Determine the [X, Y] coordinate at the center of the cell enclosing the given text.  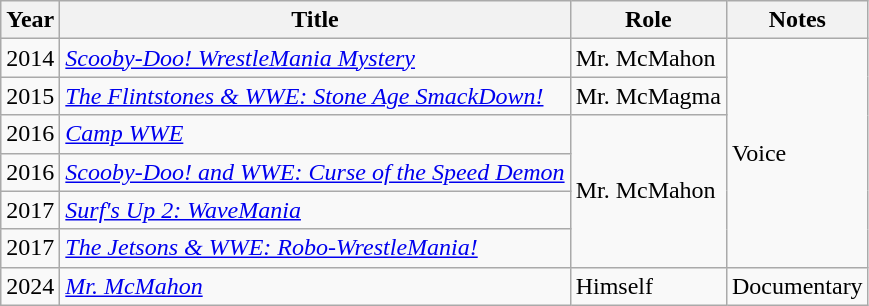
Scooby-Doo! and WWE: Curse of the Speed Demon [315, 172]
Year [30, 20]
Documentary [797, 286]
Himself [648, 286]
Surf's Up 2: WaveMania [315, 210]
The Flintstones & WWE: Stone Age SmackDown! [315, 96]
2014 [30, 58]
The Jetsons & WWE: Robo-WrestleMania! [315, 248]
Scooby-Doo! WrestleMania Mystery [315, 58]
2015 [30, 96]
Role [648, 20]
2024 [30, 286]
Title [315, 20]
Notes [797, 20]
Mr. McMagma [648, 96]
Voice [797, 153]
Camp WWE [315, 134]
